Return [X, Y] of the center of cell containing provided text 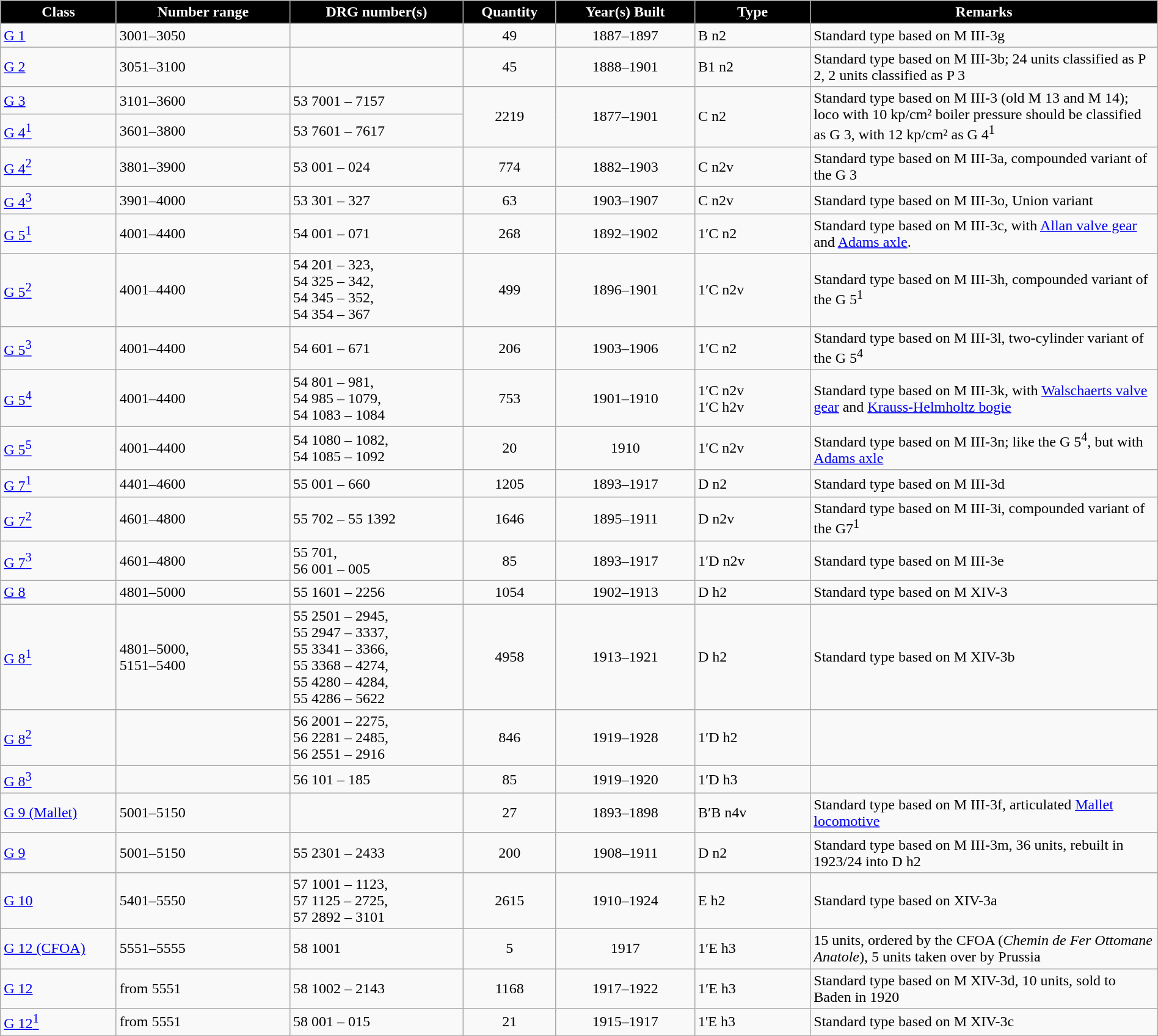
53 301 – 327 [376, 200]
15 units, ordered by the CFOA (Chemin de Fer Ottomane Anatole), 5 units taken over by Prussia [984, 949]
G 72 [59, 519]
G 73 [59, 561]
1892–1902 [625, 233]
Type [752, 12]
G 12 (CFOA) [59, 949]
1901–1910 [625, 398]
C n2 [752, 117]
774 [510, 166]
4801–5000 [203, 593]
Standard type based on M III-3c, with Allan valve gear and Adams axle. [984, 233]
G 1 [59, 35]
Quantity [510, 12]
1903–1907 [625, 200]
G 53 [59, 348]
G 51 [59, 233]
B′B n4v [752, 812]
53 001 – 024 [376, 166]
1′D h3 [752, 779]
56 101 – 185 [376, 779]
1917 [625, 949]
2615 [510, 900]
56 2001 – 2275, 56 2281 – 2485, 56 2551 – 2916 [376, 738]
58 1002 – 2143 [376, 988]
1888–1901 [625, 67]
DRG number(s) [376, 12]
E h2 [752, 900]
G 52 [59, 290]
268 [510, 233]
54 001 – 071 [376, 233]
G 121 [59, 1023]
G 42 [59, 166]
1893–1898 [625, 812]
3601–3800 [203, 131]
1919–1920 [625, 779]
58 1001 [376, 949]
27 [510, 812]
2219 [510, 117]
55 001 – 660 [376, 484]
G 12 [59, 988]
200 [510, 853]
B1 n2 [752, 67]
Standard type based on M III-3i, compounded variant of the G71 [984, 519]
1'E h3 [752, 1023]
53 7001 – 7157 [376, 100]
Standard type based on M III-3k, with Walschaerts valve gear and Krauss-Helmholtz bogie [984, 398]
Standard type based on M III-3e [984, 561]
54 1080 – 1082, 54 1085 – 1092 [376, 448]
54 601 – 671 [376, 348]
3101–3600 [203, 100]
1917–1922 [625, 988]
Standard type based on M XIV-3c [984, 1023]
G 9 (Mallet) [59, 812]
Standard type based on M III-3h, compounded variant of the G 51 [984, 290]
Standard type based on XIV-3a [984, 900]
55 2501 – 2945, 55 2947 – 3337, 55 3341 – 3366, 55 3368 – 4274, 55 4280 – 4284, 55 4286 – 5622 [376, 657]
Standard type based on M XIV-3 [984, 593]
58 001 – 015 [376, 1023]
Year(s) Built [625, 12]
Standard type based on M III-3n; like the G 54, but with Adams axle [984, 448]
B n2 [752, 35]
753 [510, 398]
1054 [510, 593]
G 81 [59, 657]
G 83 [59, 779]
499 [510, 290]
Standard type based on M III-3o, Union variant [984, 200]
54 201 – 323, 54 325 – 342, 54 345 – 352, 54 354 – 367 [376, 290]
1887–1897 [625, 35]
55 702 – 55 1392 [376, 519]
G 41 [59, 131]
G 43 [59, 200]
Standard type based on M III-3b; 24 units classified as P 2, 2 units classified as P 3 [984, 67]
Standard type based on M III-3l, two-cylinder variant of the G 54 [984, 348]
1896–1901 [625, 290]
57 1001 – 1123, 57 1125 – 2725, 57 2892 – 3101 [376, 900]
Remarks [984, 12]
53 7601 – 7617 [376, 131]
20 [510, 448]
1877–1901 [625, 117]
54 801 – 981, 54 985 – 1079, 54 1083 – 1084 [376, 398]
G 55 [59, 448]
3001–3050 [203, 35]
Class [59, 12]
Standard type based on M XIV-3d, 10 units, sold to Baden in 1920 [984, 988]
G 82 [59, 738]
Standard type based on M III-3 (old M 13 and M 14); loco with 10 kp/cm² boiler pressure should be classified as G 3, with 12 kp/cm² as G 41 [984, 117]
55 701, 56 001 – 005 [376, 561]
G 71 [59, 484]
63 [510, 200]
1882–1903 [625, 166]
846 [510, 738]
G 8 [59, 593]
1910–1924 [625, 900]
206 [510, 348]
1205 [510, 484]
3901–4000 [203, 200]
Standard type based on M III-3f, articulated Mallet locomotive [984, 812]
D n2v [752, 519]
49 [510, 35]
21 [510, 1023]
55 1601 – 2256 [376, 593]
Standard type based on M XIV-3b [984, 657]
1919–1928 [625, 738]
55 2301 – 2433 [376, 853]
4958 [510, 657]
G 2 [59, 67]
5 [510, 949]
4401–4600 [203, 484]
Standard type based on M III-3d [984, 484]
1′C n2v1′C h2v [752, 398]
G 3 [59, 100]
Standard type based on M III-3g [984, 35]
Number range [203, 12]
Standard type based on M III-3a, compounded variant of the G 3 [984, 166]
3801–3900 [203, 166]
G 9 [59, 853]
1913–1921 [625, 657]
G 54 [59, 398]
1168 [510, 988]
G 10 [59, 900]
5551–5555 [203, 949]
4801–5000, 5151–5400 [203, 657]
Standard type based on M III-3m, 36 units, rebuilt in 1923/24 into D h2 [984, 853]
1903–1906 [625, 348]
3051–3100 [203, 67]
1′D n2v [752, 561]
1910 [625, 448]
1908–1911 [625, 853]
1915–1917 [625, 1023]
1646 [510, 519]
5401–5550 [203, 900]
1895–1911 [625, 519]
1′D h2 [752, 738]
45 [510, 67]
1902–1913 [625, 593]
